Pinpoint the cell where the given text exists, returning its [X, Y] midpoint coordinate. 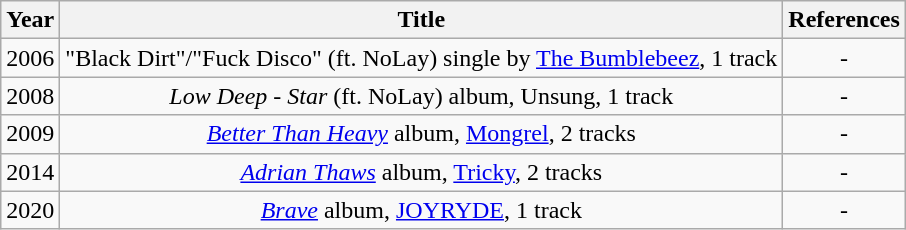
2014 [30, 172]
Adrian Thaws album, Tricky, 2 tracks [422, 172]
"Black Dirt"/"Fuck Disco" (ft. NoLay) single by The Bumblebeez, 1 track [422, 58]
Better Than Heavy album, Mongrel, 2 tracks [422, 134]
2020 [30, 210]
2006 [30, 58]
Year [30, 20]
2009 [30, 134]
2008 [30, 96]
Brave album, JOYRYDE, 1 track [422, 210]
Title [422, 20]
References [844, 20]
Low Deep - Star (ft. NoLay) album, Unsung, 1 track [422, 96]
